Return [X, Y] of the center of cell containing provided text 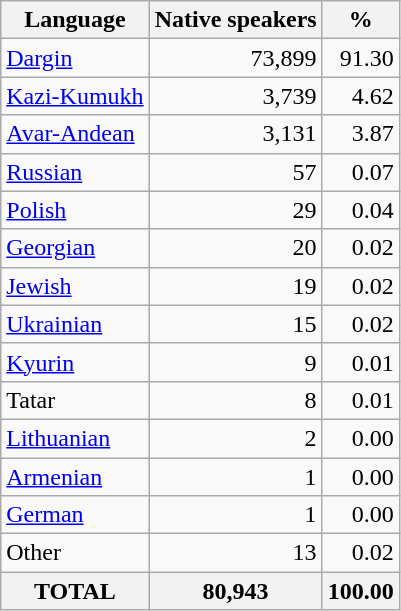
Kazi-Kumukh [75, 96]
Jewish [75, 286]
19 [236, 286]
2 [236, 438]
Avar-Andean [75, 134]
German [75, 515]
15 [236, 324]
13 [236, 553]
80,943 [236, 591]
Lithuanian [75, 438]
Other [75, 553]
73,899 [236, 58]
Kyurin [75, 362]
0.04 [360, 210]
Native speakers [236, 20]
3,131 [236, 134]
Georgian [75, 248]
8 [236, 400]
TOTAL [75, 591]
Armenian [75, 477]
Language [75, 20]
29 [236, 210]
% [360, 20]
3.87 [360, 134]
0.07 [360, 172]
100.00 [360, 591]
4.62 [360, 96]
Tatar [75, 400]
3,739 [236, 96]
Dargin [75, 58]
57 [236, 172]
9 [236, 362]
Ukrainian [75, 324]
Russian [75, 172]
91.30 [360, 58]
20 [236, 248]
Polish [75, 210]
